Determine the (X, Y) coordinate at the center of the cell enclosing the given text.  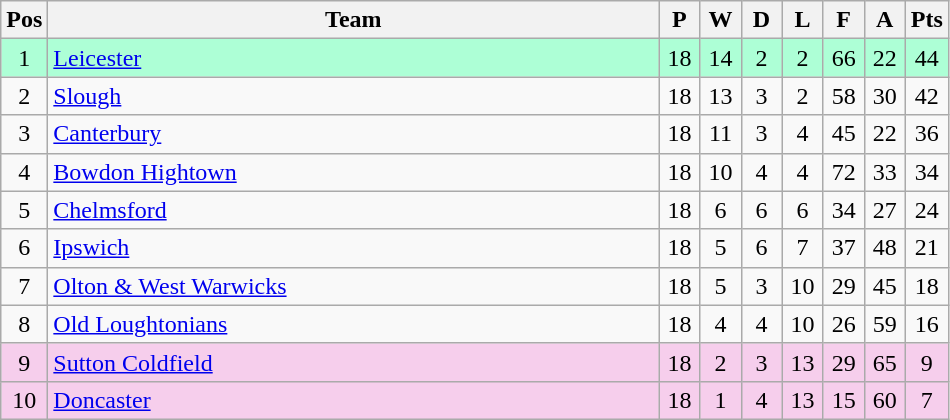
Doncaster (354, 400)
F (844, 20)
58 (844, 96)
27 (884, 210)
44 (926, 58)
Ipswich (354, 248)
L (802, 20)
42 (926, 96)
65 (884, 362)
11 (720, 134)
66 (844, 58)
26 (844, 324)
Leicester (354, 58)
P (680, 20)
Canterbury (354, 134)
21 (926, 248)
Pts (926, 20)
15 (844, 400)
Slough (354, 96)
A (884, 20)
24 (926, 210)
59 (884, 324)
8 (24, 324)
Olton & West Warwicks (354, 286)
48 (884, 248)
W (720, 20)
36 (926, 134)
Team (354, 20)
16 (926, 324)
Bowdon Hightown (354, 172)
Pos (24, 20)
14 (720, 58)
60 (884, 400)
Chelmsford (354, 210)
33 (884, 172)
72 (844, 172)
30 (884, 96)
Sutton Coldfield (354, 362)
Old Loughtonians (354, 324)
D (762, 20)
37 (844, 248)
